For the text-containing cell, return its midpoint in (x, y) coordinate format. 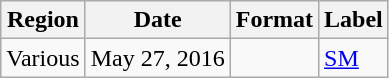
May 27, 2016 (158, 58)
SM (354, 58)
Format (274, 20)
Various (43, 58)
Region (43, 20)
Label (354, 20)
Date (158, 20)
